Determine the [X, Y] coordinate at the center of the cell enclosing the given text.  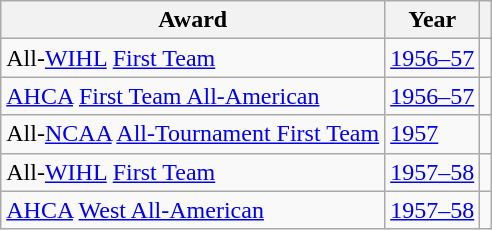
1957 [432, 134]
Year [432, 20]
AHCA West All-American [193, 210]
AHCA First Team All-American [193, 96]
All-NCAA All-Tournament First Team [193, 134]
Award [193, 20]
